Locate the cell with the specified text and output its (x, y) center coordinate. 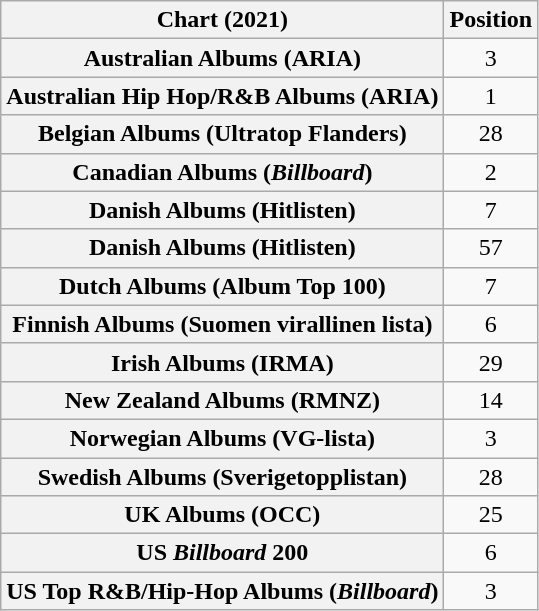
Australian Hip Hop/R&B Albums (ARIA) (222, 96)
Chart (2021) (222, 20)
Swedish Albums (Sverigetopplistan) (222, 477)
57 (491, 248)
Australian Albums (ARIA) (222, 58)
2 (491, 172)
Dutch Albums (Album Top 100) (222, 286)
25 (491, 515)
Belgian Albums (Ultratop Flanders) (222, 134)
29 (491, 362)
Canadian Albums (Billboard) (222, 172)
Finnish Albums (Suomen virallinen lista) (222, 324)
Irish Albums (IRMA) (222, 362)
1 (491, 96)
Norwegian Albums (VG-lista) (222, 438)
US Top R&B/Hip-Hop Albums (Billboard) (222, 591)
14 (491, 400)
UK Albums (OCC) (222, 515)
New Zealand Albums (RMNZ) (222, 400)
US Billboard 200 (222, 553)
Position (491, 20)
